From the cell containing the given text, extract its center point as (X, Y) coordinate. 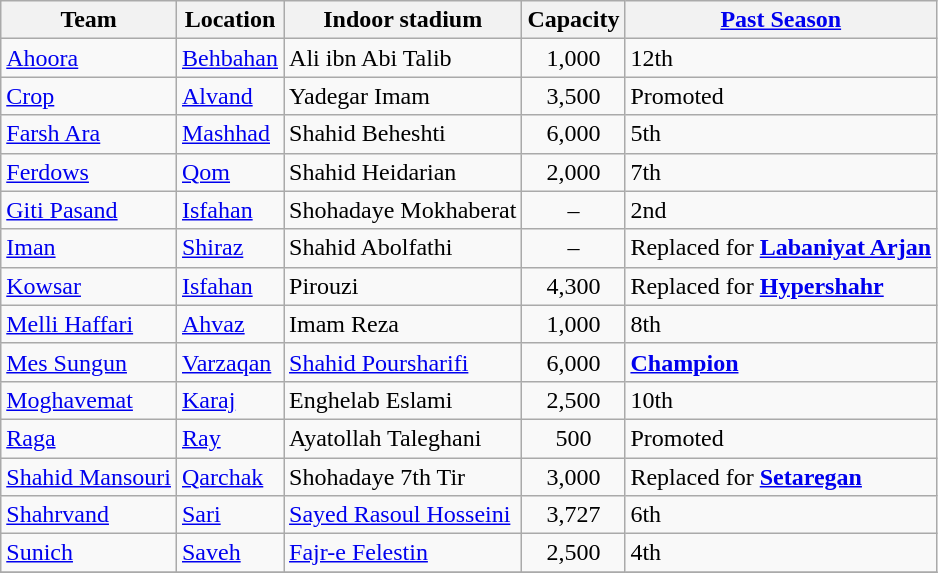
Shahid Beheshti (403, 134)
Behbahan (230, 58)
Mes Sungun (89, 362)
Farsh Ara (89, 134)
Capacity (574, 20)
Shahid Abolfathi (403, 248)
2nd (781, 210)
Qarchak (230, 477)
Yadegar Imam (403, 96)
Shahid Mansouri (89, 477)
Pirouzi (403, 286)
Imam Reza (403, 324)
5th (781, 134)
Fajr-e Felestin (403, 553)
4,300 (574, 286)
500 (574, 438)
3,727 (574, 515)
Past Season (781, 20)
Varzaqan (230, 362)
Sari (230, 515)
Replaced for Setaregan (781, 477)
Melli Haffari (89, 324)
4th (781, 553)
Indoor stadium (403, 20)
Ayatollah Taleghani (403, 438)
3,500 (574, 96)
Replaced for Labaniyat Arjan (781, 248)
Shohadaye Mokhaberat (403, 210)
Karaj (230, 400)
Ahoora (89, 58)
Iman (89, 248)
12th (781, 58)
6th (781, 515)
Shohadaye 7th Tir (403, 477)
Team (89, 20)
7th (781, 172)
Ray (230, 438)
3,000 (574, 477)
Mashhad (230, 134)
10th (781, 400)
Qom (230, 172)
Location (230, 20)
Sunich (89, 553)
Kowsar (89, 286)
Shahid Heidarian (403, 172)
Shahid Poursharifi (403, 362)
Moghavemat (89, 400)
Giti Pasand (89, 210)
Replaced for Hypershahr (781, 286)
8th (781, 324)
Raga (89, 438)
Saveh (230, 553)
Ali ibn Abi Talib (403, 58)
Crop (89, 96)
Shiraz (230, 248)
Sayed Rasoul Hosseini (403, 515)
Enghelab Eslami (403, 400)
Shahrvand (89, 515)
Alvand (230, 96)
Champion (781, 362)
Ahvaz (230, 324)
2,000 (574, 172)
Ferdows (89, 172)
